Detect which cell encompasses the target text, then output its [x, y] center coordinate. 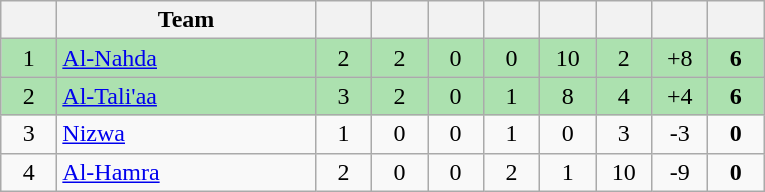
-9 [680, 172]
Al-Tali'aa [186, 96]
Al-Hamra [186, 172]
8 [568, 96]
+8 [680, 58]
Al-Nahda [186, 58]
Nizwa [186, 134]
+4 [680, 96]
Team [186, 20]
-3 [680, 134]
